From the cell containing the given text, extract its center point as [X, Y] coordinate. 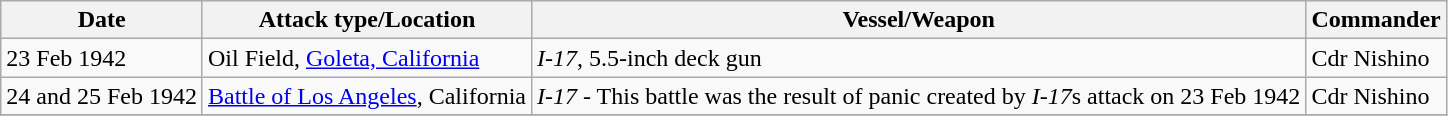
Attack type/Location [366, 20]
Battle of Los Angeles, California [366, 96]
Commander [1376, 20]
I-17 - This battle was the result of panic created by I-17s attack on 23 Feb 1942 [918, 96]
23 Feb 1942 [102, 58]
Date [102, 20]
Oil Field, Goleta, California [366, 58]
I-17, 5.5-inch deck gun [918, 58]
24 and 25 Feb 1942 [102, 96]
Vessel/Weapon [918, 20]
